Output the [x, y] coordinate of the center of the cell containing the given text.  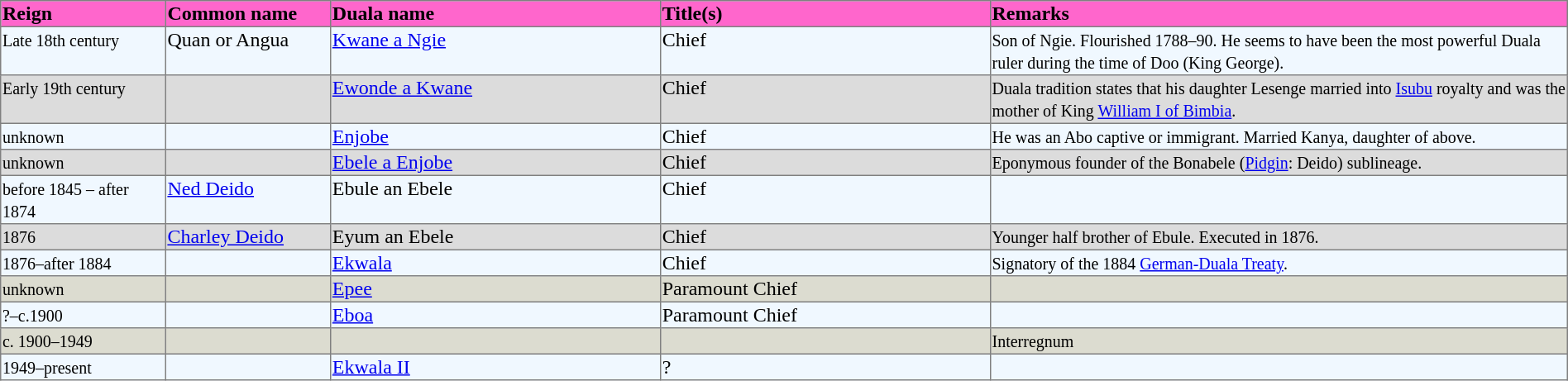
Eboa [496, 315]
Ekwala [496, 263]
Remarks [1279, 14]
Epee [496, 289]
1876 [83, 237]
Early 19th century [83, 99]
Ewonde a Kwane [496, 99]
Ebule an Ebele [496, 199]
before 1845 – after 1874 [83, 199]
Quan or Angua [248, 50]
He was an Abo captive or immigrant. Married Kanya, daughter of above. [1279, 136]
Eyum an Ebele [496, 237]
Duala name [496, 14]
Title(s) [825, 14]
Late 18th century [83, 50]
Ekwala II [496, 367]
Son of Ngie. Flourished 1788–90. He seems to have been the most powerful Duala ruler during the time of Doo (King George). [1279, 50]
Common name [248, 14]
Kwane a Ngie [496, 50]
Enjobe [496, 136]
Reign [83, 14]
1949–present [83, 367]
?–c.1900 [83, 315]
? [825, 367]
Interregnum [1279, 341]
1876–after 1884 [83, 263]
Signatory of the 1884 German-Duala Treaty. [1279, 263]
Duala tradition states that his daughter Lesenge married into Isubu royalty and was the mother of King William I of Bimbia. [1279, 99]
Ebele a Enjobe [496, 163]
Charley Deido [248, 237]
c. 1900–1949 [83, 341]
Ned Deido [248, 199]
Younger half brother of Ebule. Executed in 1876. [1279, 237]
Eponymous founder of the Bonabele (Pidgin: Deido) sublineage. [1279, 163]
